Return the [x, y] coordinate for the center point of the cell that contains the specified text.  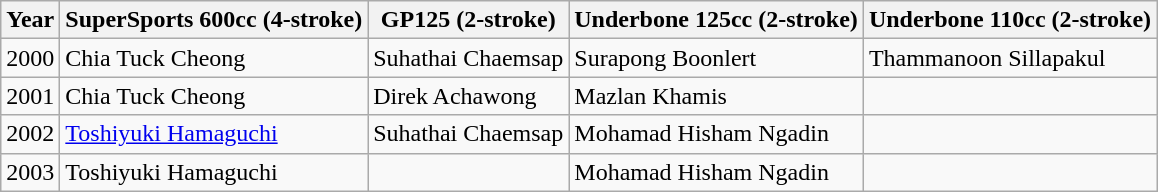
2002 [30, 134]
GP125 (2-stroke) [468, 20]
Direk Achawong [468, 96]
Surapong Boonlert [716, 58]
Underbone 110cc (2-stroke) [1010, 20]
Year [30, 20]
2001 [30, 96]
Underbone 125cc (2-stroke) [716, 20]
Thammanoon Sillapakul [1010, 58]
SuperSports 600cc (4-stroke) [214, 20]
2003 [30, 172]
Mazlan Khamis [716, 96]
2000 [30, 58]
